Identify which cell holds the provided text, then report its [X, Y] central coordinate. 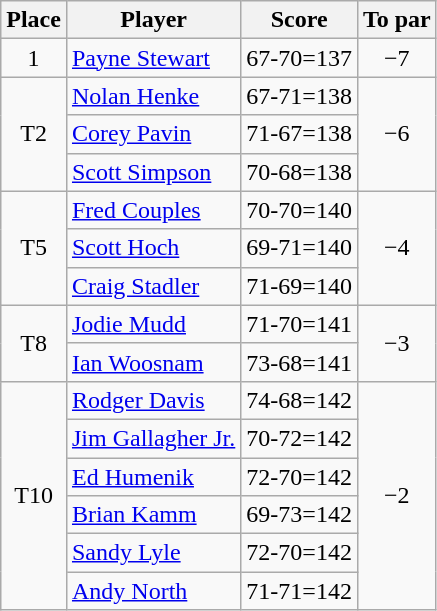
67-70=137 [300, 58]
−2 [396, 495]
Jim Gallagher Jr. [153, 438]
Ed Humenik [153, 477]
69-73=142 [300, 515]
To par [396, 20]
T8 [34, 343]
Sandy Lyle [153, 553]
Player [153, 20]
−7 [396, 58]
69-71=140 [300, 248]
T10 [34, 495]
T2 [34, 134]
Payne Stewart [153, 58]
67-71=138 [300, 96]
Place [34, 20]
70-70=140 [300, 210]
Ian Woosnam [153, 362]
T5 [34, 248]
Scott Hoch [153, 248]
−6 [396, 134]
70-68=138 [300, 172]
Craig Stadler [153, 286]
Andy North [153, 591]
Scott Simpson [153, 172]
74-68=142 [300, 400]
Rodger Davis [153, 400]
Fred Couples [153, 210]
71-69=140 [300, 286]
Score [300, 20]
−3 [396, 343]
Nolan Henke [153, 96]
Brian Kamm [153, 515]
71-71=142 [300, 591]
Jodie Mudd [153, 324]
70-72=142 [300, 438]
73-68=141 [300, 362]
71-67=138 [300, 134]
−4 [396, 248]
71-70=141 [300, 324]
Corey Pavin [153, 134]
1 [34, 58]
